Search for the cell housing the specified text and yield its [X, Y] center coordinate. 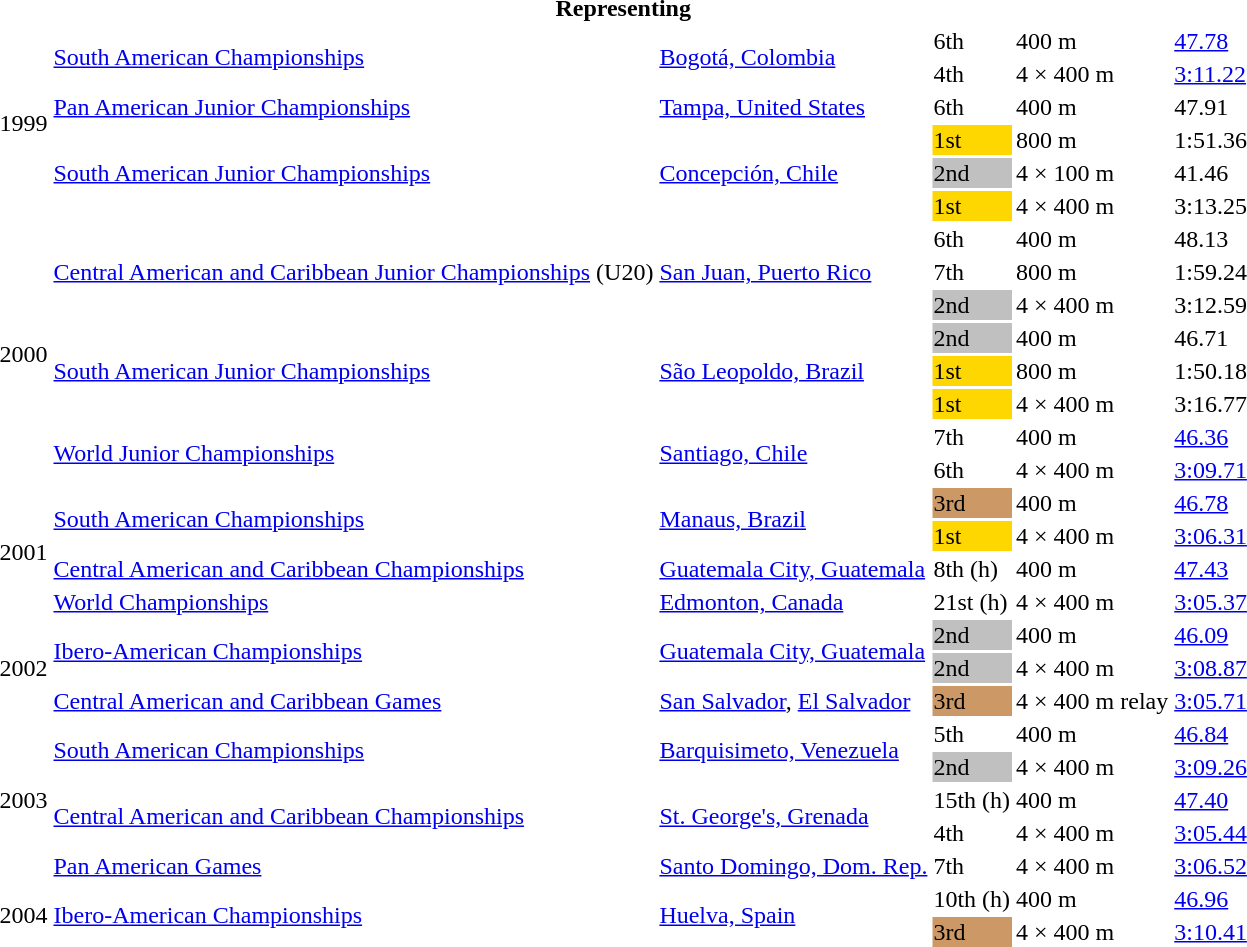
Edmonton, Canada [794, 602]
Santo Domingo, Dom. Rep. [794, 866]
Tampa, United States [794, 107]
Huelva, Spain [794, 916]
World Junior Championships [354, 454]
Pan American Games [354, 866]
Pan American Junior Championships [354, 107]
5th [972, 734]
4 × 400 m relay [1092, 701]
São Leopoldo, Brazil [794, 371]
Manaus, Brazil [794, 520]
Barquisimeto, Venezuela [794, 750]
Santiago, Chile [794, 454]
World Championships [354, 602]
10th (h) [972, 899]
St. George's, Grenada [794, 816]
Central American and Caribbean Junior Championships (U20) [354, 272]
San Salvador, El Salvador [794, 701]
15th (h) [972, 800]
San Juan, Puerto Rico [794, 272]
Central American and Caribbean Games [354, 701]
Bogotá, Colombia [794, 58]
4 × 100 m [1092, 173]
8th (h) [972, 569]
Concepción, Chile [794, 173]
21st (h) [972, 602]
